For the text-containing cell, return its midpoint in [x, y] coordinate format. 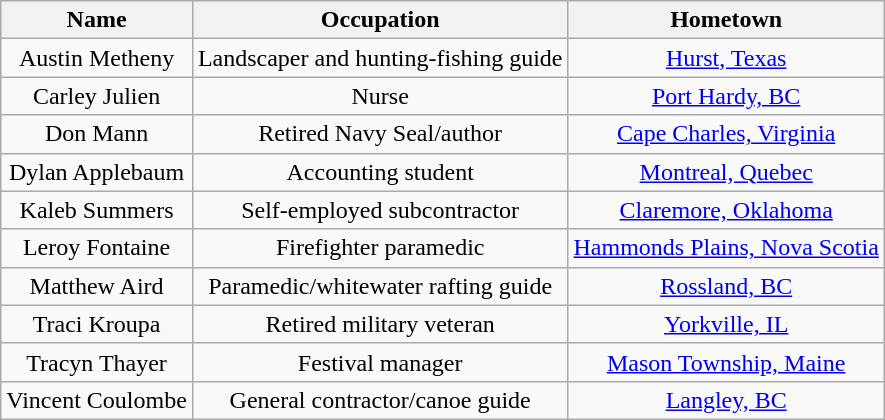
Retired Navy Seal/author [380, 134]
Matthew Aird [97, 286]
Traci Kroupa [97, 324]
Festival manager [380, 362]
Hometown [726, 20]
Landscaper and hunting-fishing guide [380, 58]
Accounting student [380, 172]
General contractor/canoe guide [380, 400]
Hammonds Plains, Nova Scotia [726, 248]
Occupation [380, 20]
Leroy Fontaine [97, 248]
Montreal, Quebec [726, 172]
Claremore, Oklahoma [726, 210]
Nurse [380, 96]
Paramedic/whitewater rafting guide [380, 286]
Yorkville, IL [726, 324]
Retired military veteran [380, 324]
Hurst, Texas [726, 58]
Austin Metheny [97, 58]
Kaleb Summers [97, 210]
Don Mann [97, 134]
Tracyn Thayer [97, 362]
Rossland, BC [726, 286]
Mason Township, Maine [726, 362]
Langley, BC [726, 400]
Vincent Coulombe [97, 400]
Name [97, 20]
Dylan Applebaum [97, 172]
Port Hardy, BC [726, 96]
Carley Julien [97, 96]
Cape Charles, Virginia [726, 134]
Firefighter paramedic [380, 248]
Self-employed subcontractor [380, 210]
